Capture the cell that displays the provided text and extract its [X, Y] central coordinate. 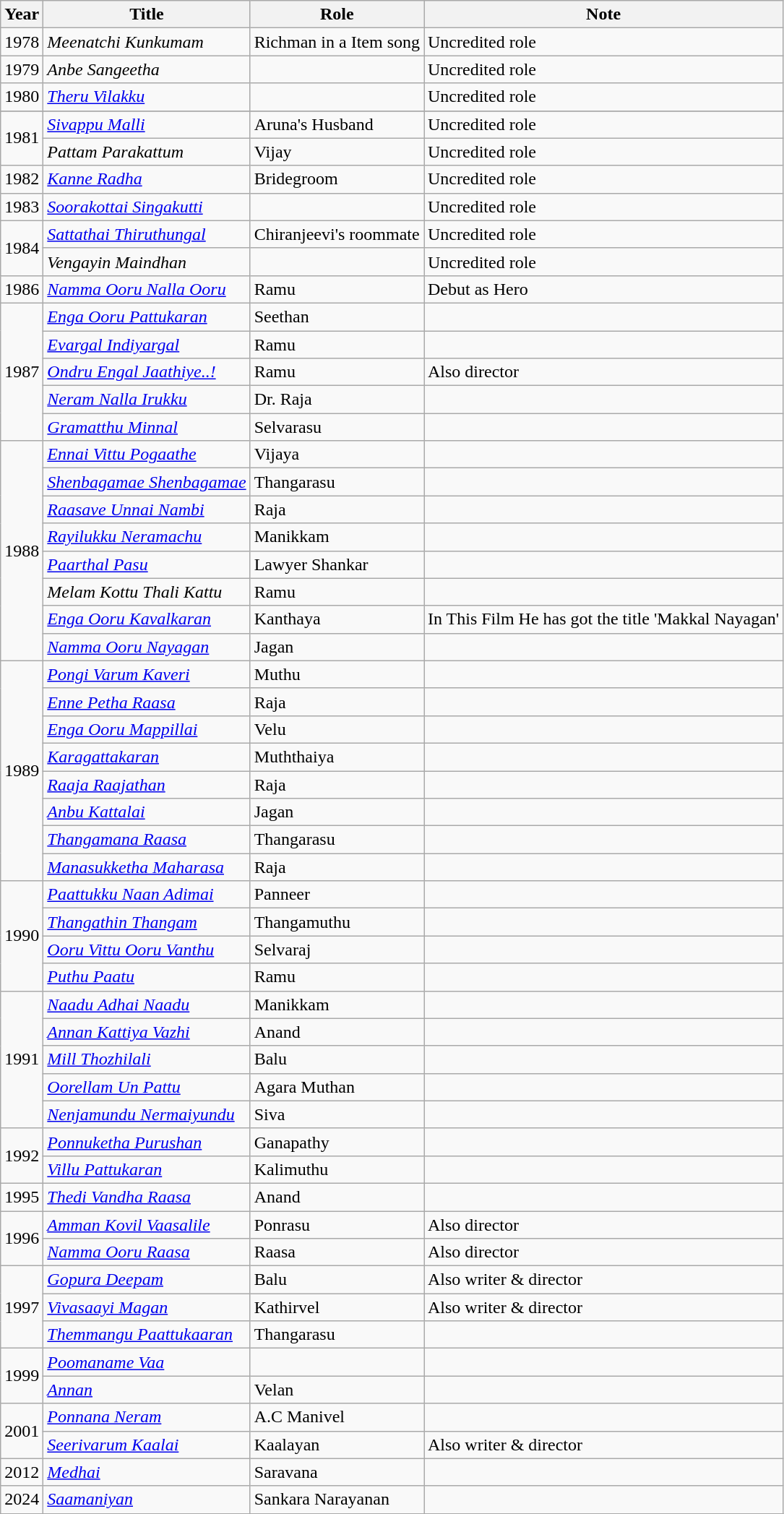
Note [603, 14]
2001 [22, 1431]
Kathirvel [337, 1307]
Sattathai Thiruthungal [147, 234]
Mill Thozhilali [147, 1059]
Year [22, 14]
Paarthal Pasu [147, 564]
Vijay [337, 152]
Raasave Unnai Nambi [147, 509]
Paattukku Naan Adimai [147, 895]
Bridegroom [337, 179]
Medhai [147, 1472]
Enne Petha Raasa [147, 702]
1989 [22, 770]
1996 [22, 1239]
Thedi Vandha Raasa [147, 1197]
1988 [22, 551]
Sivappu Malli [147, 124]
Enga Ooru Mappillai [147, 729]
1995 [22, 1197]
Namma Ooru Nayagan [147, 647]
1999 [22, 1376]
Seethan [337, 317]
Namma Ooru Nalla Ooru [147, 289]
Kanne Radha [147, 179]
A.C Manivel [337, 1417]
Saamaniyan [147, 1500]
Velu [337, 729]
Velan [337, 1390]
Richman in a Item song [337, 42]
Selvarasu [337, 427]
Pattam Parakattum [147, 152]
1982 [22, 179]
Kalimuthu [337, 1169]
Raaja Raajathan [147, 784]
Oorellam Un Pattu [147, 1087]
Evargal Indiyargal [147, 345]
Anbe Sangeetha [147, 69]
Ponnana Neram [147, 1417]
Chiranjeevi's roommate [337, 234]
Ondru Engal Jaathiye..! [147, 372]
Thangamuthu [337, 922]
Naadu Adhai Naadu [147, 1005]
1990 [22, 936]
Ponnuketha Purushan [147, 1142]
Anbu Kattalai [147, 812]
Agara Muthan [337, 1087]
Melam Kottu Thali Kattu [147, 592]
Meenatchi Kunkumam [147, 42]
1980 [22, 97]
Enga Ooru Pattukaran [147, 317]
Villu Pattukaran [147, 1169]
Thangathin Thangam [147, 922]
Soorakottai Singakutti [147, 207]
Title [147, 14]
Gramatthu Minnal [147, 427]
Siva [337, 1114]
1997 [22, 1307]
Saravana [337, 1472]
Neram Nalla Irukku [147, 400]
Ponrasu [337, 1225]
1984 [22, 248]
Role [337, 14]
Raasa [337, 1252]
1991 [22, 1059]
Annan [147, 1390]
Pongi Varum Kaveri [147, 674]
1992 [22, 1156]
Annan Kattiya Vazhi [147, 1032]
Ooru Vittu Ooru Vanthu [147, 950]
Seerivarum Kaalai [147, 1445]
Puthu Paatu [147, 977]
Muthu [337, 674]
Muththaiya [337, 757]
Amman Kovil Vaasalile [147, 1225]
Themmangu Paattukaaran [147, 1335]
Panneer [337, 895]
Selvaraj [337, 950]
1986 [22, 289]
1978 [22, 42]
2024 [22, 1500]
Debut as Hero [603, 289]
Poomaname Vaa [147, 1362]
Nenjamundu Nermaiyundu [147, 1114]
Kanthaya [337, 619]
Sankara Narayanan [337, 1500]
Vengayin Maindhan [147, 262]
Karagattakaran [147, 757]
Enga Ooru Kavalkaran [147, 619]
Lawyer Shankar [337, 564]
Ganapathy [337, 1142]
Rayilukku Neramachu [147, 537]
2012 [22, 1472]
Manasukketha Maharasa [147, 867]
Aruna's Husband [337, 124]
Vivasaayi Magan [147, 1307]
Vijaya [337, 455]
1987 [22, 371]
1983 [22, 207]
Kaalayan [337, 1445]
Theru Vilakku [147, 97]
Dr. Raja [337, 400]
In This Film He has got the title 'Makkal Nayagan' [603, 619]
Gopura Deepam [147, 1280]
1981 [22, 138]
1979 [22, 69]
Ennai Vittu Pogaathe [147, 455]
Thangamana Raasa [147, 840]
Namma Ooru Raasa [147, 1252]
Shenbagamae Shenbagamae [147, 482]
